Scan for the cell matching the given text and deliver its [X, Y] coordinate at center. 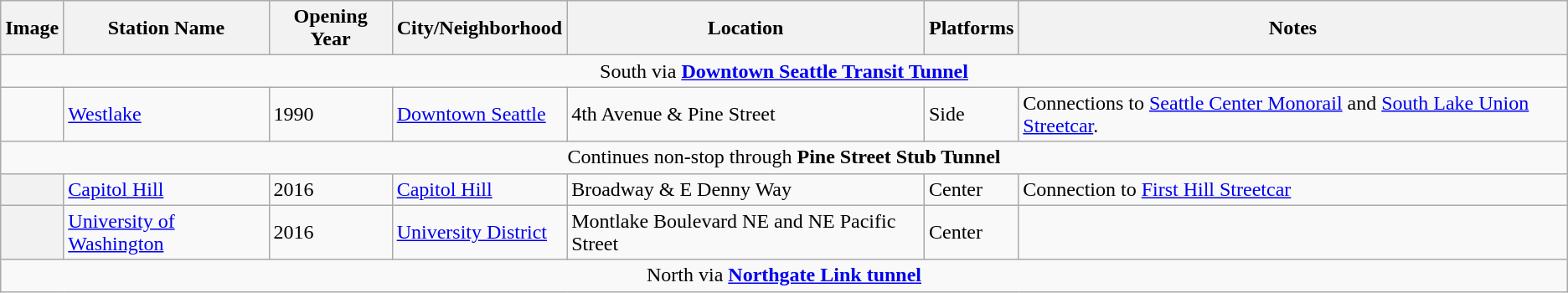
Location [745, 28]
Station Name [166, 28]
Opening Year [330, 28]
Connection to First Hill Streetcar [1293, 189]
4th Avenue & Pine Street [745, 114]
Westlake [166, 114]
Montlake Boulevard NE and NE Pacific Street [745, 233]
Broadway & E Denny Way [745, 189]
Downtown Seattle [479, 114]
Side [971, 114]
University District [479, 233]
Continues non-stop through Pine Street Stub Tunnel [784, 157]
North via Northgate Link tunnel [784, 275]
Connections to Seattle Center Monorail and South Lake Union Streetcar. [1293, 114]
1990 [330, 114]
Image [32, 28]
City/Neighborhood [479, 28]
University of Washington [166, 233]
Platforms [971, 28]
South via Downtown Seattle Transit Tunnel [784, 71]
Notes [1293, 28]
